Find where the given text appears and provide that cell's center as [x, y] coordinate. 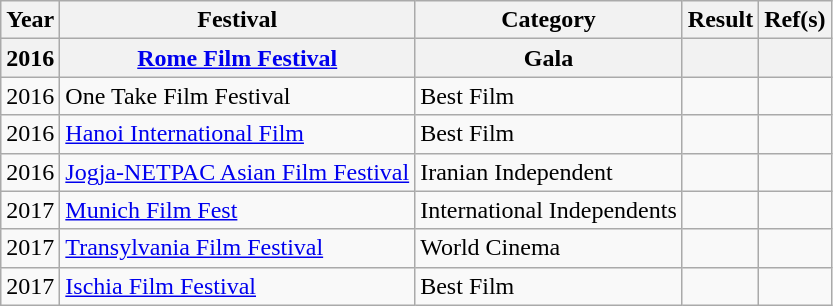
Transylvania Film Festival [238, 248]
Hanoi International Film [238, 134]
Ischia Film Festival [238, 286]
Jogja-NETPAC Asian Film Festival [238, 172]
Year [30, 20]
One Take Film Festival [238, 96]
Rome Film Festival [238, 58]
Festival [238, 20]
Gala [549, 58]
International Independents [549, 210]
Ref(s) [795, 20]
Result [720, 20]
Category [549, 20]
Iranian Independent [549, 172]
Munich Film Fest [238, 210]
World Cinema [549, 248]
